Determine the [X, Y] coordinate at the center of the cell enclosing the given text.  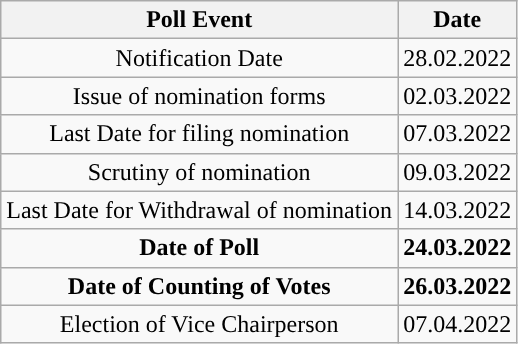
Last Date for Withdrawal of nomination [200, 210]
Issue of nomination forms [200, 96]
28.02.2022 [458, 58]
26.03.2022 [458, 286]
Poll Event [200, 20]
Notification Date [200, 58]
Date of Poll [200, 248]
Last Date for filing nomination [200, 134]
Date [458, 20]
Election of Vice Chairperson [200, 324]
02.03.2022 [458, 96]
07.04.2022 [458, 324]
09.03.2022 [458, 172]
07.03.2022 [458, 134]
Scrutiny of nomination [200, 172]
Date of Counting of Votes [200, 286]
24.03.2022 [458, 248]
14.03.2022 [458, 210]
